Capture the cell that displays the provided text and extract its (X, Y) central coordinate. 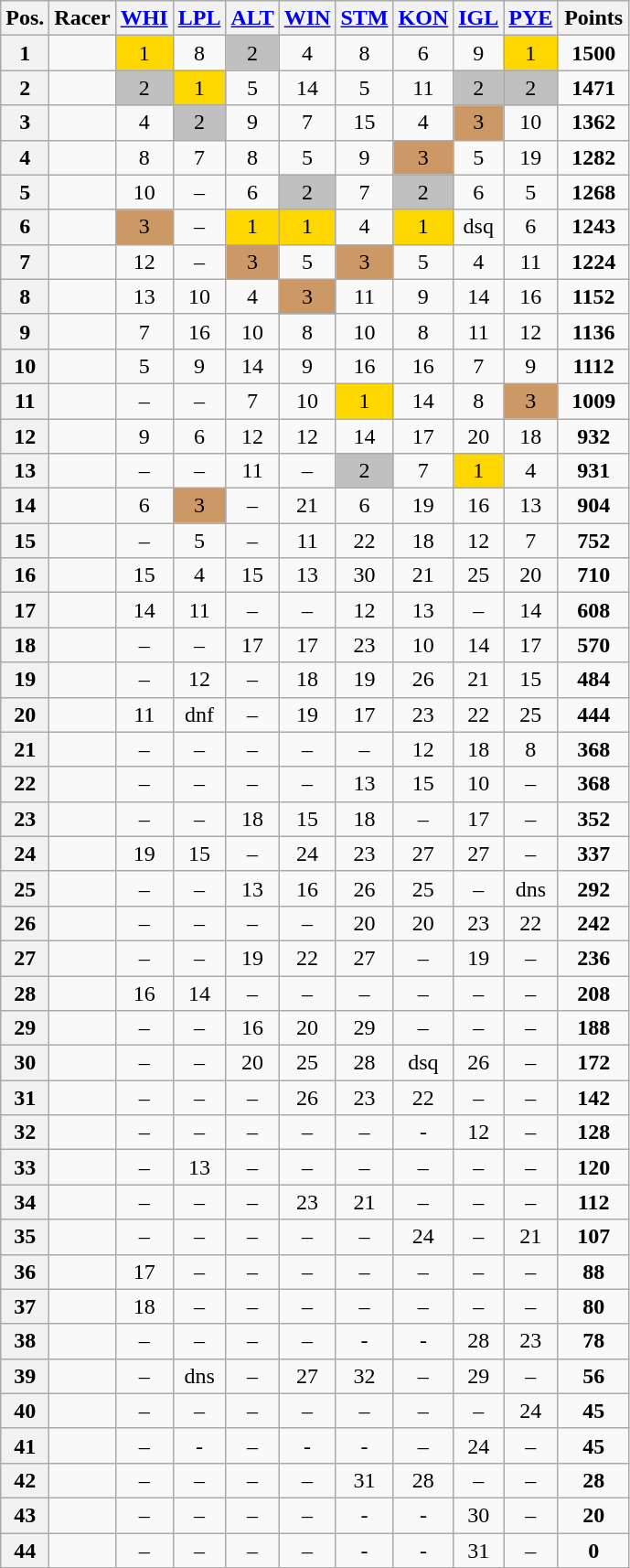
43 (26, 1515)
352 (594, 819)
56 (594, 1376)
1471 (594, 88)
1112 (594, 366)
932 (594, 436)
78 (594, 1341)
1282 (594, 157)
1243 (594, 227)
LPL (199, 18)
752 (594, 541)
35 (26, 1237)
931 (594, 471)
42 (26, 1480)
PYE (530, 18)
Racer (82, 18)
112 (594, 1202)
1136 (594, 331)
40 (26, 1411)
188 (594, 1028)
STM (364, 18)
39 (26, 1376)
142 (594, 1098)
107 (594, 1237)
236 (594, 958)
484 (594, 680)
1152 (594, 296)
44 (26, 1551)
WIN (307, 18)
37 (26, 1306)
KON (423, 18)
172 (594, 1063)
80 (594, 1306)
34 (26, 1202)
dnf (199, 714)
904 (594, 506)
0 (594, 1551)
444 (594, 714)
88 (594, 1272)
292 (594, 888)
337 (594, 854)
710 (594, 575)
IGL (479, 18)
ALT (252, 18)
242 (594, 923)
570 (594, 645)
1224 (594, 262)
1500 (594, 53)
608 (594, 610)
38 (26, 1341)
WHI (144, 18)
Pos. (26, 18)
1268 (594, 192)
41 (26, 1445)
208 (594, 993)
1009 (594, 401)
120 (594, 1167)
33 (26, 1167)
128 (594, 1133)
Points (594, 18)
36 (26, 1272)
1362 (594, 123)
